For the text-containing cell, return its midpoint in (x, y) coordinate format. 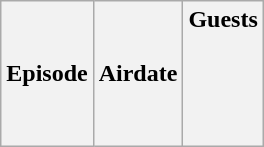
Guests (223, 74)
Episode (47, 74)
Airdate (138, 74)
